Return [x, y] of the center of cell containing provided text 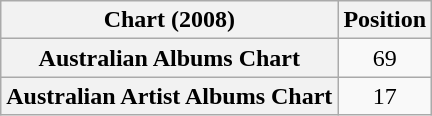
69 [385, 58]
Australian Albums Chart [170, 58]
17 [385, 96]
Position [385, 20]
Chart (2008) [170, 20]
Australian Artist Albums Chart [170, 96]
